Output the [x, y] coordinate of the center of the cell containing the given text.  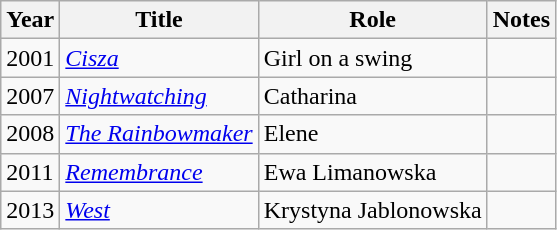
2011 [30, 172]
Year [30, 20]
Girl on a swing [372, 58]
Remembrance [159, 172]
Title [159, 20]
2008 [30, 134]
Role [372, 20]
Ewa Limanowska [372, 172]
West [159, 210]
The Rainbowmaker [159, 134]
2007 [30, 96]
Catharina [372, 96]
Elene [372, 134]
Krystyna Jablonowska [372, 210]
2013 [30, 210]
2001 [30, 58]
Cisza [159, 58]
Notes [521, 20]
Nightwatching [159, 96]
